Determine the [X, Y] coordinate at the center of the cell enclosing the given text.  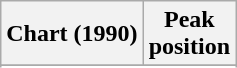
Chart (1990) [72, 34]
Peakposition [189, 34]
